Pinpoint the cell where the given text exists, returning its (x, y) midpoint coordinate. 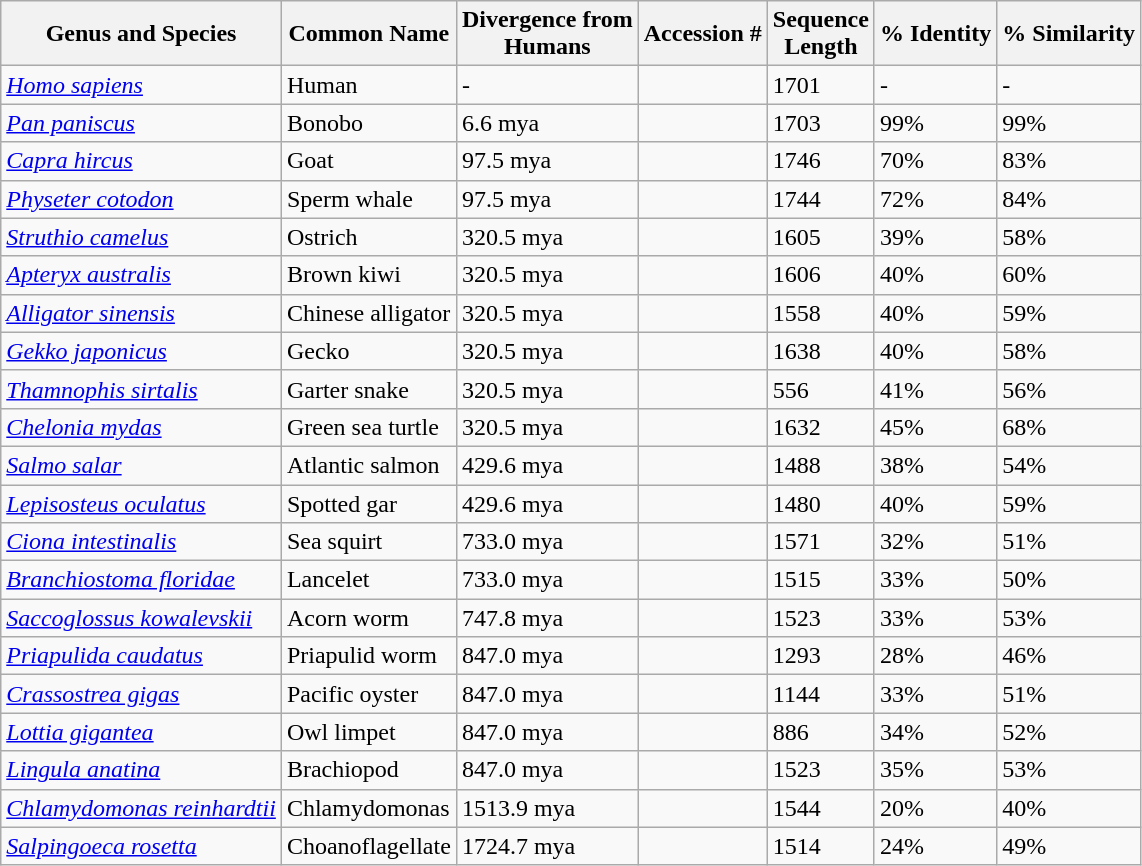
Green sea turtle (368, 427)
Acorn worm (368, 618)
1632 (820, 427)
Spotted gar (368, 503)
Pan paniscus (142, 123)
Alligator sinensis (142, 313)
Priapulida caudatus (142, 656)
Sea squirt (368, 542)
1606 (820, 275)
Human (368, 85)
Chelonia mydas (142, 427)
24% (935, 846)
41% (935, 389)
Choanoflagellate (368, 846)
Atlantic salmon (368, 465)
1515 (820, 580)
1701 (820, 85)
Brachiopod (368, 770)
Owl limpet (368, 732)
1480 (820, 503)
34% (935, 732)
Apteryx australis (142, 275)
28% (935, 656)
Saccoglossus kowalevskii (142, 618)
Lancelet (368, 580)
1638 (820, 351)
60% (1069, 275)
50% (1069, 580)
Salpingoeca rosetta (142, 846)
70% (935, 161)
Chlamydomonas (368, 808)
52% (1069, 732)
1514 (820, 846)
Divergence fromHumans (547, 34)
Capra hircus (142, 161)
747.8 mya (547, 618)
Bonobo (368, 123)
Lingula anatina (142, 770)
SequenceLength (820, 34)
49% (1069, 846)
886 (820, 732)
Pacific oyster (368, 694)
1513.9 mya (547, 808)
Garter snake (368, 389)
1544 (820, 808)
Brown kiwi (368, 275)
Ostrich (368, 237)
Gecko (368, 351)
556 (820, 389)
32% (935, 542)
1571 (820, 542)
Crassostrea gigas (142, 694)
20% (935, 808)
Lepisosteus oculatus (142, 503)
Homo sapiens (142, 85)
1703 (820, 123)
38% (935, 465)
39% (935, 237)
45% (935, 427)
83% (1069, 161)
Thamnophis sirtalis (142, 389)
Common Name (368, 34)
1488 (820, 465)
54% (1069, 465)
46% (1069, 656)
Salmo salar (142, 465)
Goat (368, 161)
6.6 mya (547, 123)
1605 (820, 237)
1746 (820, 161)
1744 (820, 199)
35% (935, 770)
Ciona intestinalis (142, 542)
56% (1069, 389)
% Identity (935, 34)
Branchiostoma floridae (142, 580)
68% (1069, 427)
Lottia gigantea (142, 732)
Chlamydomonas reinhardtii (142, 808)
Priapulid worm (368, 656)
84% (1069, 199)
Accession # (702, 34)
Physeter cotodon (142, 199)
Struthio camelus (142, 237)
Sperm whale (368, 199)
1558 (820, 313)
Genus and Species (142, 34)
72% (935, 199)
Gekko japonicus (142, 351)
% Similarity (1069, 34)
Chinese alligator (368, 313)
1724.7 mya (547, 846)
1144 (820, 694)
1293 (820, 656)
